For the text-containing cell, return its midpoint in [X, Y] coordinate format. 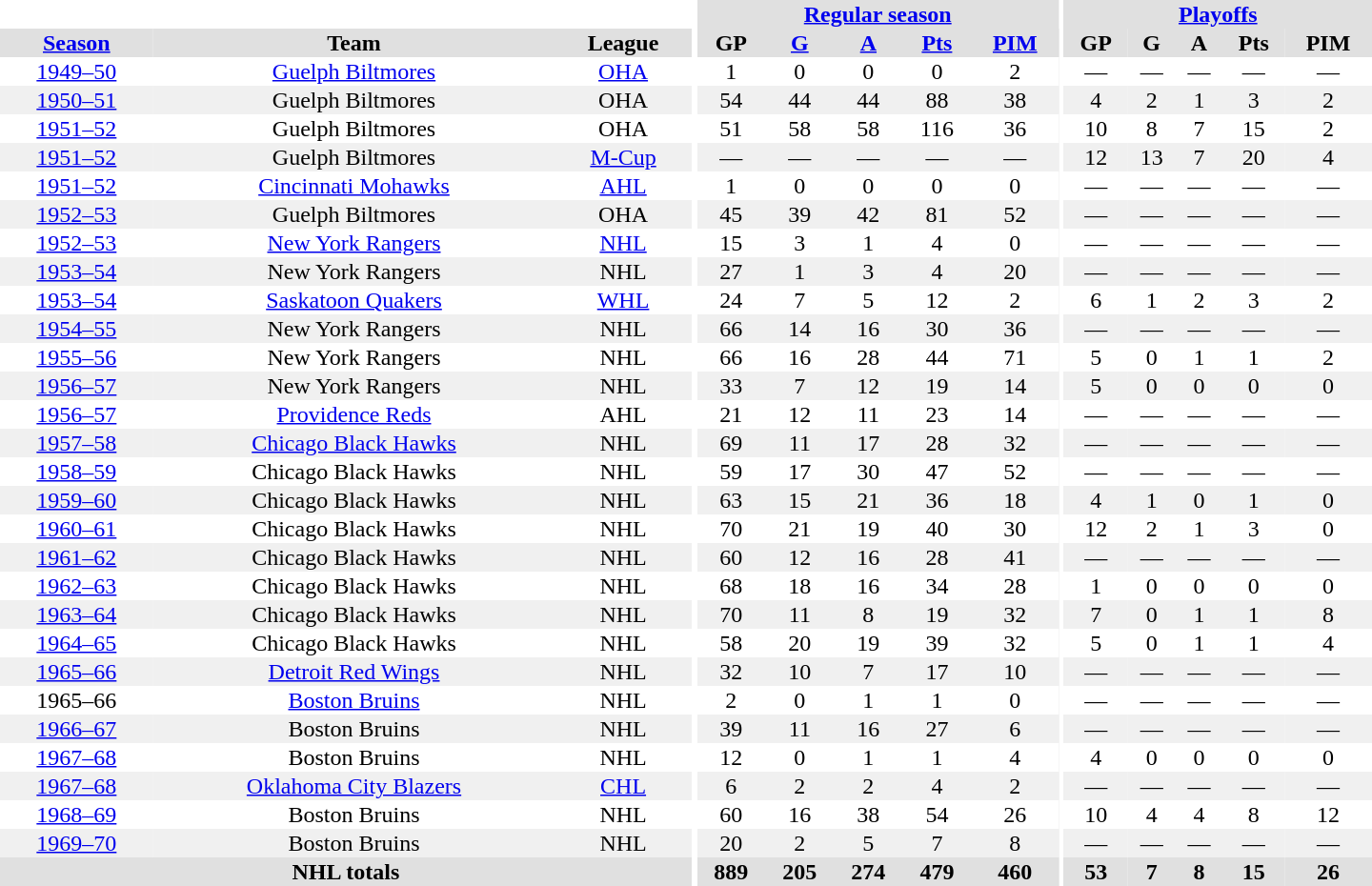
Team [354, 43]
1963–64 [76, 614]
24 [731, 300]
1962–63 [76, 586]
Oklahoma City Blazers [354, 786]
Providence Reds [354, 414]
1960–61 [76, 529]
42 [868, 214]
League [623, 43]
1964–65 [76, 643]
53 [1096, 872]
460 [1015, 872]
13 [1152, 157]
1968–69 [76, 815]
63 [731, 500]
116 [937, 129]
Detroit Red Wings [354, 672]
23 [937, 414]
Cincinnati Mohawks [354, 186]
Season [76, 43]
WHL [623, 300]
CHL [623, 786]
Saskatoon Quakers [354, 300]
1959–60 [76, 500]
1958–59 [76, 472]
81 [937, 214]
1950–51 [76, 100]
41 [1015, 557]
59 [731, 472]
205 [799, 872]
51 [731, 129]
88 [937, 100]
Regular season [878, 14]
47 [937, 472]
1966–67 [76, 729]
1961–62 [76, 557]
NHL totals [346, 872]
1949–50 [76, 71]
1954–55 [76, 329]
33 [731, 386]
Playoffs [1218, 14]
479 [937, 872]
1957–58 [76, 443]
71 [1015, 357]
M-Cup [623, 157]
889 [731, 872]
1969–70 [76, 843]
34 [937, 586]
68 [731, 586]
274 [868, 872]
40 [937, 529]
69 [731, 443]
45 [731, 214]
1955–56 [76, 357]
